Capture the cell that displays the provided text and extract its [x, y] central coordinate. 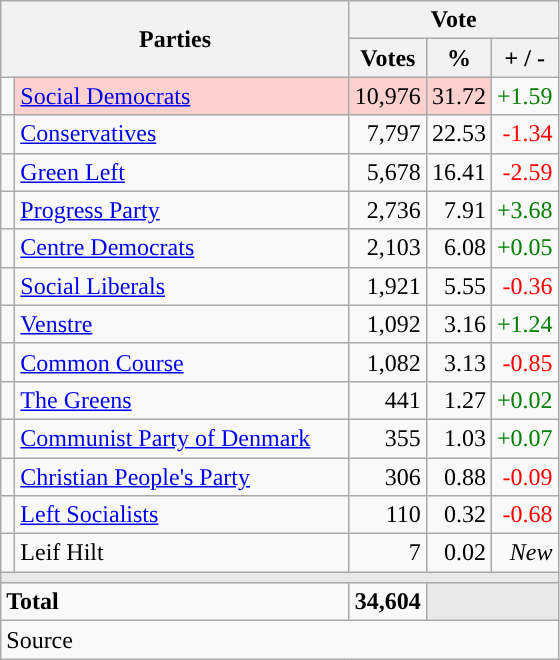
Social Liberals [182, 286]
+0.07 [524, 438]
22.53 [458, 134]
7 [388, 553]
3.13 [458, 362]
16.41 [458, 172]
2,103 [388, 248]
1,092 [388, 324]
110 [388, 515]
2,736 [388, 210]
New [524, 553]
-1.34 [524, 134]
% [458, 58]
1,082 [388, 362]
Total [176, 602]
0.02 [458, 553]
7.91 [458, 210]
Left Socialists [182, 515]
+1.59 [524, 96]
3.16 [458, 324]
5.55 [458, 286]
Common Course [182, 362]
Social Democrats [182, 96]
5,678 [388, 172]
Progress Party [182, 210]
+1.24 [524, 324]
Communist Party of Denmark [182, 438]
7,797 [388, 134]
0.32 [458, 515]
Centre Democrats [182, 248]
Source [280, 640]
Votes [388, 58]
+ / - [524, 58]
The Greens [182, 400]
10,976 [388, 96]
Parties [176, 39]
Vote [454, 20]
-0.85 [524, 362]
6.08 [458, 248]
441 [388, 400]
1.27 [458, 400]
-0.09 [524, 477]
1.03 [458, 438]
Green Left [182, 172]
Christian People's Party [182, 477]
355 [388, 438]
Leif Hilt [182, 553]
34,604 [388, 602]
Conservatives [182, 134]
Venstre [182, 324]
-0.68 [524, 515]
-2.59 [524, 172]
+0.02 [524, 400]
306 [388, 477]
-0.36 [524, 286]
31.72 [458, 96]
+3.68 [524, 210]
1,921 [388, 286]
+0.05 [524, 248]
0.88 [458, 477]
